Determine the [x, y] coordinate at the center of the cell enclosing the given text.  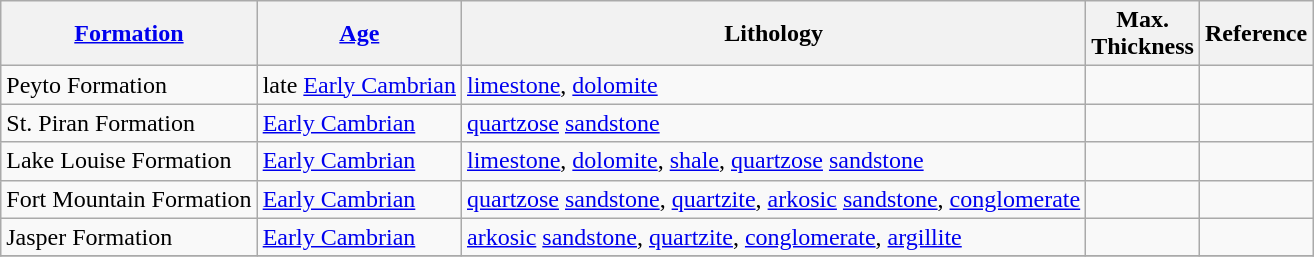
St. Piran Formation [129, 123]
arkosic sandstone, quartzite, conglomerate, argillite [773, 237]
Fort Mountain Formation [129, 199]
Jasper Formation [129, 237]
limestone, dolomite [773, 85]
Age [359, 34]
Formation [129, 34]
limestone, dolomite, shale, quartzose sandstone [773, 161]
late Early Cambrian [359, 85]
Lithology [773, 34]
quartzose sandstone, quartzite, arkosic sandstone, conglomerate [773, 199]
Reference [1256, 34]
Lake Louise Formation [129, 161]
Max.Thickness [1143, 34]
Peyto Formation [129, 85]
quartzose sandstone [773, 123]
